From the cell containing the given text, extract its center point as [x, y] coordinate. 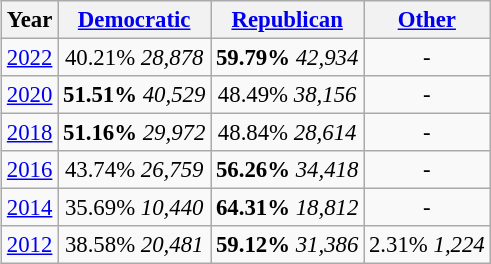
56.26% 34,418 [288, 170]
2014 [30, 208]
2.31% 1,224 [427, 245]
59.79% 42,934 [288, 58]
51.51% 40,529 [134, 95]
59.12% 31,386 [288, 245]
2018 [30, 133]
38.58% 20,481 [134, 245]
35.69% 10,440 [134, 208]
Other [427, 20]
64.31% 18,812 [288, 208]
51.16% 29,972 [134, 133]
40.21% 28,878 [134, 58]
48.49% 38,156 [288, 95]
43.74% 26,759 [134, 170]
Year [30, 20]
2022 [30, 58]
Democratic [134, 20]
2016 [30, 170]
48.84% 28,614 [288, 133]
2020 [30, 95]
2012 [30, 245]
Republican [288, 20]
